Locate the cell with the specified text and output its [x, y] center coordinate. 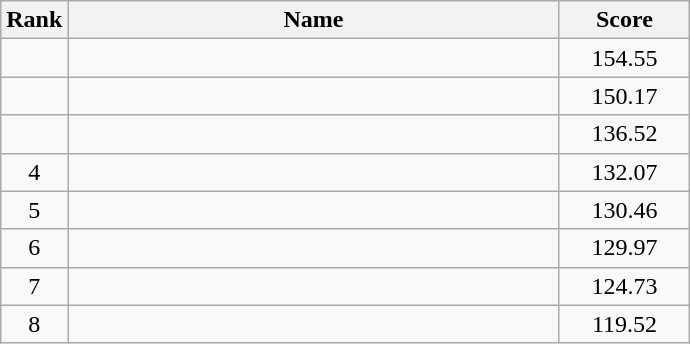
Score [624, 20]
132.07 [624, 172]
136.52 [624, 134]
129.97 [624, 248]
154.55 [624, 58]
Rank [34, 20]
130.46 [624, 210]
7 [34, 286]
8 [34, 324]
6 [34, 248]
150.17 [624, 96]
5 [34, 210]
124.73 [624, 286]
119.52 [624, 324]
4 [34, 172]
Name [314, 20]
